Determine the (X, Y) coordinate at the center of the cell enclosing the given text.  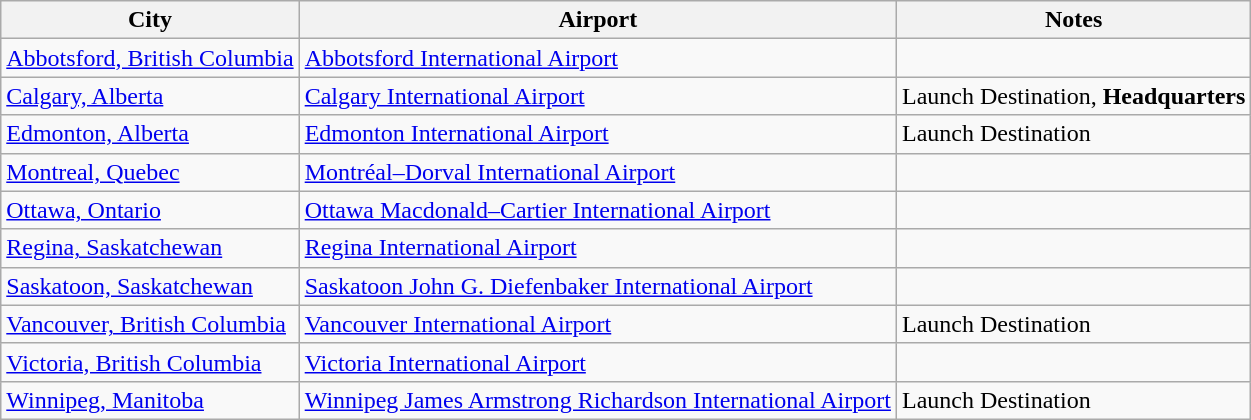
Ottawa Macdonald–Cartier International Airport (598, 210)
Montréal–Dorval International Airport (598, 172)
Regina International Airport (598, 248)
Calgary International Airport (598, 96)
Airport (598, 20)
Edmonton International Airport (598, 134)
Notes (1073, 20)
Launch Destination, Headquarters (1073, 96)
Saskatoon John G. Diefenbaker International Airport (598, 286)
Saskatoon, Saskatchewan (150, 286)
Abbotsford International Airport (598, 58)
Regina, Saskatchewan (150, 248)
Vancouver International Airport (598, 324)
Victoria International Airport (598, 362)
Edmonton, Alberta (150, 134)
Montreal, Quebec (150, 172)
Calgary, Alberta (150, 96)
Ottawa, Ontario (150, 210)
City (150, 20)
Winnipeg James Armstrong Richardson International Airport (598, 400)
Winnipeg, Manitoba (150, 400)
Vancouver, British Columbia (150, 324)
Abbotsford, British Columbia (150, 58)
Victoria, British Columbia (150, 362)
